Output the [x, y] coordinate of the center of the cell containing the given text.  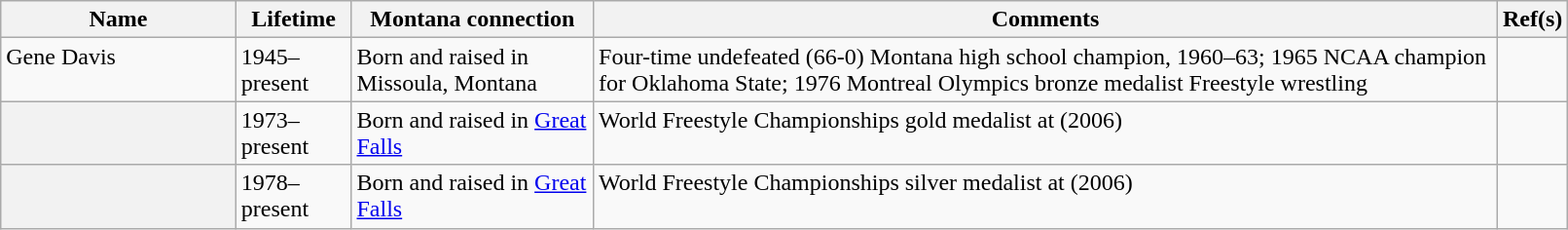
Montana connection [473, 19]
World Freestyle Championships silver medalist at (2006) [1045, 197]
Lifetime [294, 19]
Ref(s) [1532, 19]
Born and raised in Missoula, Montana [473, 70]
1945–present [294, 70]
Gene Davis [119, 70]
1973–present [294, 133]
1978–present [294, 197]
Comments [1045, 19]
Name [119, 19]
World Freestyle Championships gold medalist at (2006) [1045, 133]
